Locate the cell with the specified text and output its (x, y) center coordinate. 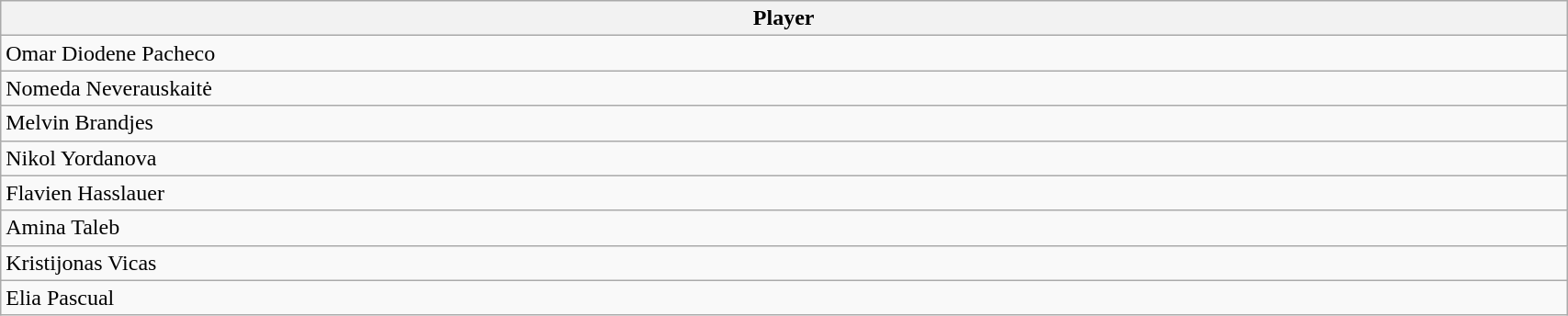
Omar Diodene Pacheco (784, 53)
Flavien Hasslauer (784, 193)
Melvin Brandjes (784, 123)
Amina Taleb (784, 228)
Nikol Yordanova (784, 158)
Player (784, 18)
Kristijonas Vicas (784, 263)
Nomeda Neverauskaitė (784, 88)
Elia Pascual (784, 298)
